Output the (X, Y) coordinate of the center of the cell containing the given text.  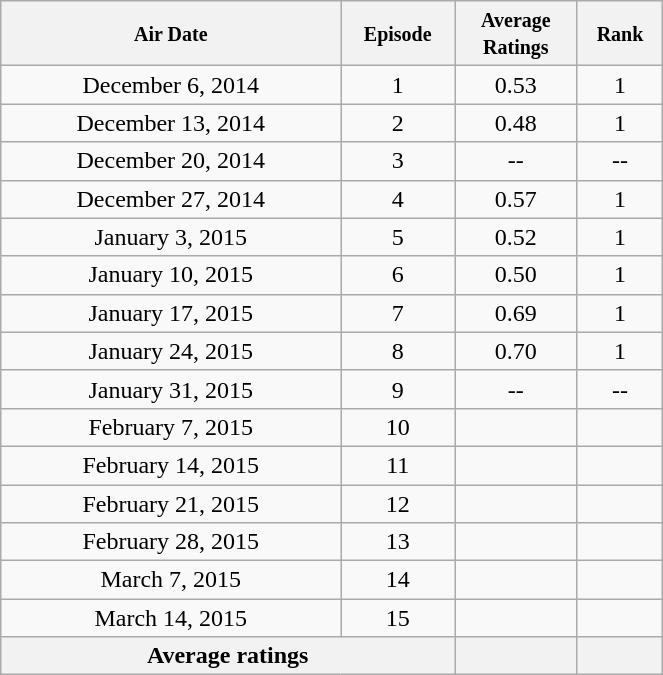
February 28, 2015 (171, 542)
February 21, 2015 (171, 503)
0.69 (516, 313)
3 (398, 161)
Air Date (171, 34)
10 (398, 427)
0.53 (516, 85)
Rank (620, 34)
11 (398, 465)
2 (398, 123)
7 (398, 313)
December 20, 2014 (171, 161)
March 14, 2015 (171, 618)
January 24, 2015 (171, 351)
6 (398, 275)
February 7, 2015 (171, 427)
0.52 (516, 237)
January 17, 2015 (171, 313)
15 (398, 618)
Average ratings (228, 656)
0.70 (516, 351)
5 (398, 237)
December 27, 2014 (171, 199)
14 (398, 580)
4 (398, 199)
8 (398, 351)
March 7, 2015 (171, 580)
0.50 (516, 275)
13 (398, 542)
January 10, 2015 (171, 275)
December 13, 2014 (171, 123)
Episode (398, 34)
January 31, 2015 (171, 389)
February 14, 2015 (171, 465)
Average Ratings (516, 34)
December 6, 2014 (171, 85)
9 (398, 389)
12 (398, 503)
January 3, 2015 (171, 237)
0.57 (516, 199)
0.48 (516, 123)
